Pinpoint the cell where the given text exists, returning its [X, Y] midpoint coordinate. 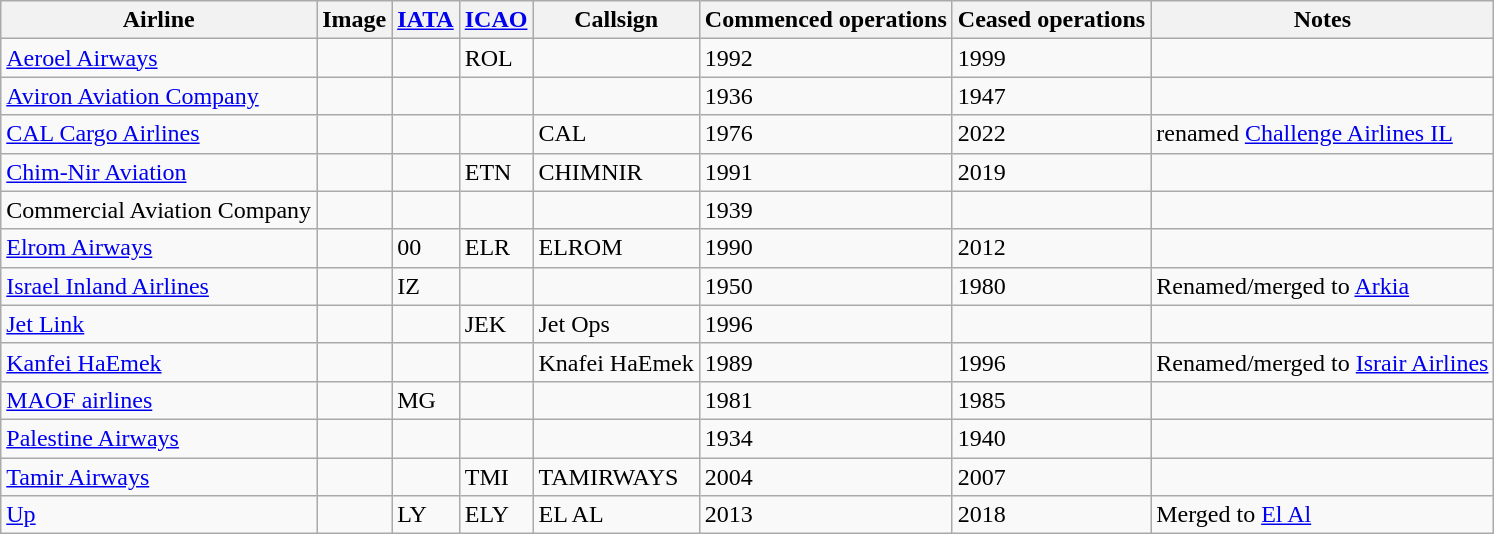
Kanfei HaEmek [159, 362]
IATA [426, 20]
1950 [826, 286]
MAOF airlines [159, 400]
Israel Inland Airlines [159, 286]
2013 [826, 515]
1980 [1051, 286]
1939 [826, 210]
Knafei HaEmek [616, 362]
Ceased operations [1051, 20]
1940 [1051, 438]
CHIMNIR [616, 172]
Callsign [616, 20]
2018 [1051, 515]
MG [426, 400]
Elrom Airways [159, 248]
TAMIRWAYS [616, 477]
Tamir Airways [159, 477]
Merged to El Al [1322, 515]
2012 [1051, 248]
Jet Ops [616, 324]
ELROM [616, 248]
1991 [826, 172]
Renamed/merged to Arkia [1322, 286]
1985 [1051, 400]
1976 [826, 134]
ETN [496, 172]
00 [426, 248]
1992 [826, 58]
IZ [426, 286]
1981 [826, 400]
Notes [1322, 20]
renamed Challenge Airlines IL [1322, 134]
Up [159, 515]
1947 [1051, 96]
TMI [496, 477]
2022 [1051, 134]
EL AL [616, 515]
Aeroel Airways [159, 58]
Commercial Aviation Company [159, 210]
1936 [826, 96]
Chim-Nir Aviation [159, 172]
Palestine Airways [159, 438]
ELY [496, 515]
1999 [1051, 58]
Image [354, 20]
CAL [616, 134]
2019 [1051, 172]
LY [426, 515]
ICAO [496, 20]
ELR [496, 248]
CAL Cargo Airlines [159, 134]
1934 [826, 438]
2007 [1051, 477]
Renamed/merged to Israir Airlines [1322, 362]
Commenced operations [826, 20]
2004 [826, 477]
Jet Link [159, 324]
1989 [826, 362]
Airline [159, 20]
Aviron Aviation Company [159, 96]
1990 [826, 248]
JEK [496, 324]
ROL [496, 58]
